Identify which cell holds the provided text, then report its (X, Y) central coordinate. 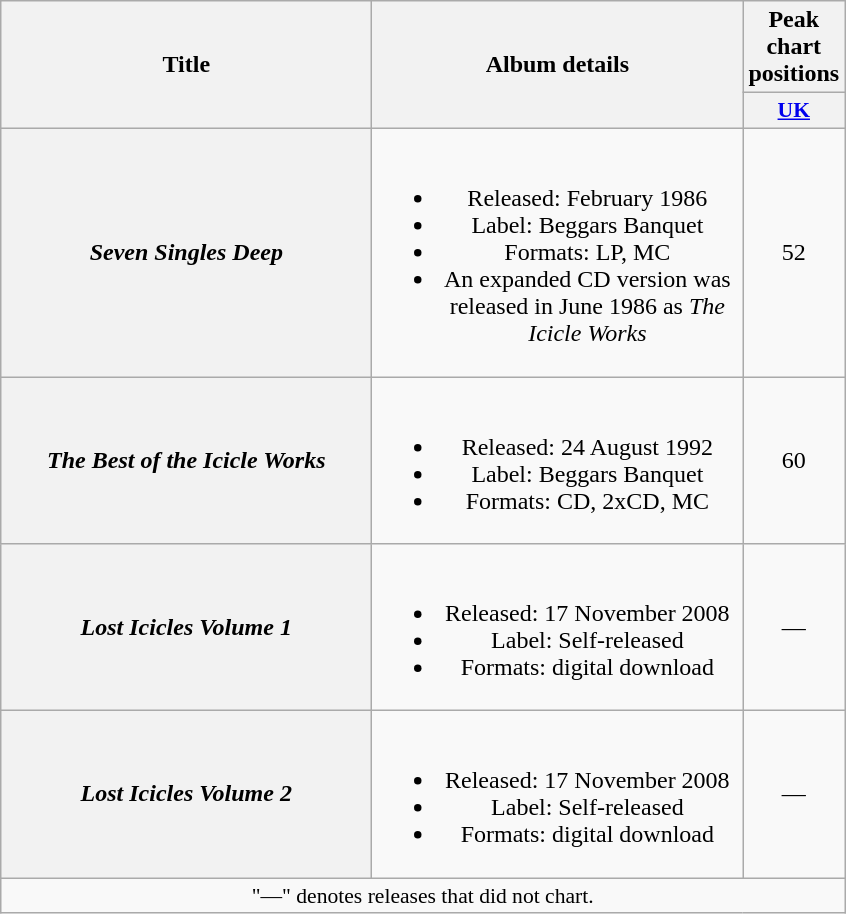
Released: 24 August 1992Label: Beggars BanquetFormats: CD, 2xCD, MC (558, 460)
Seven Singles Deep (186, 252)
"—" denotes releases that did not chart. (423, 896)
UK (794, 111)
Lost Icicles Volume 2 (186, 794)
Lost Icicles Volume 1 (186, 628)
Title (186, 65)
60 (794, 460)
Released: February 1986Label: Beggars BanquetFormats: LP, MCAn expanded CD version was released in June 1986 as The Icicle Works (558, 252)
52 (794, 252)
The Best of the Icicle Works (186, 460)
Peak chart positions (794, 47)
Album details (558, 65)
